Extract the [x, y] coordinate from the center of the cell holding the provided text.  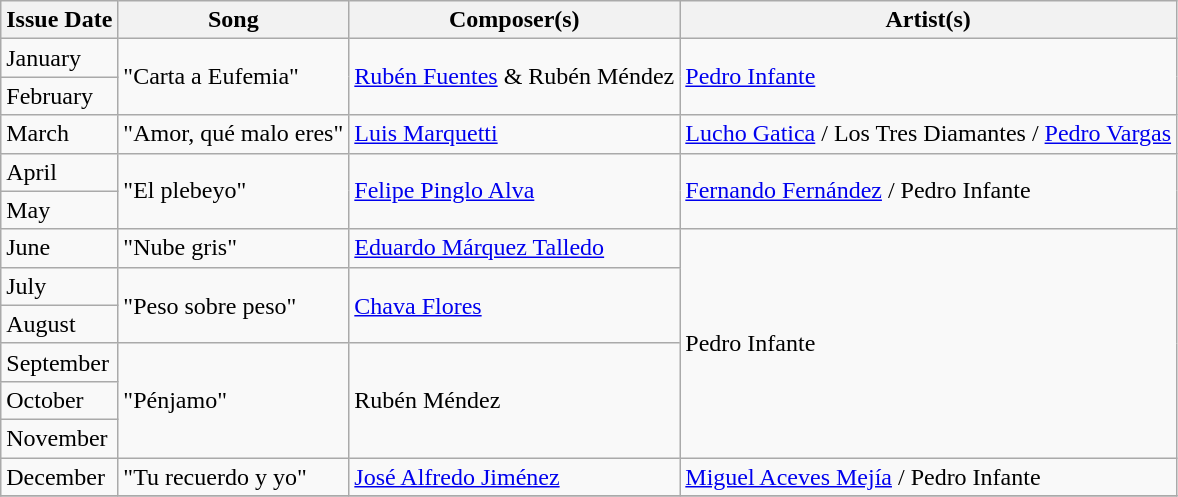
Rubén Méndez [514, 400]
March [60, 134]
September [60, 362]
Lucho Gatica / Los Tres Diamantes / Pedro Vargas [928, 134]
Felipe Pinglo Alva [514, 191]
October [60, 400]
Issue Date [60, 20]
"Amor, qué malo eres" [234, 134]
Rubén Fuentes & Rubén Méndez [514, 77]
August [60, 324]
February [60, 96]
Song [234, 20]
July [60, 286]
December [60, 477]
January [60, 58]
November [60, 438]
"Nube gris" [234, 248]
Eduardo Márquez Talledo [514, 248]
Miguel Aceves Mejía / Pedro Infante [928, 477]
"Peso sobre peso" [234, 305]
Luis Marquetti [514, 134]
May [60, 210]
"El plebeyo" [234, 191]
José Alfredo Jiménez [514, 477]
Artist(s) [928, 20]
"Carta a Eufemia" [234, 77]
June [60, 248]
April [60, 172]
Composer(s) [514, 20]
Chava Flores [514, 305]
"Pénjamo" [234, 400]
Fernando Fernández / Pedro Infante [928, 191]
"Tu recuerdo y yo" [234, 477]
